Provide the (x, y) coordinate of the cell's center where the given text is located.  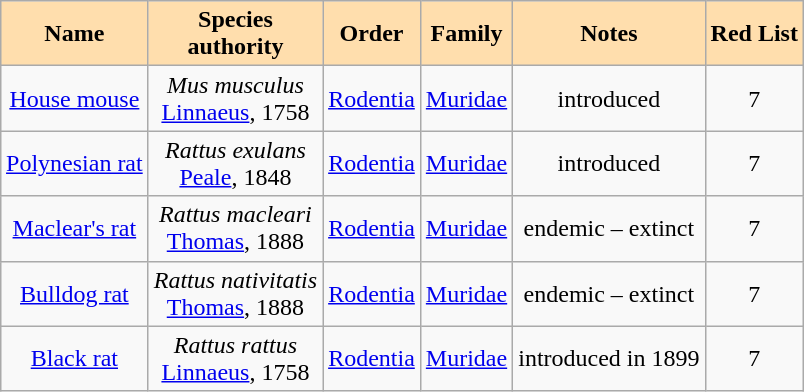
Family (466, 34)
Rattus nativitatisThomas, 1888 (235, 294)
Speciesauthority (235, 34)
Rattus rattusLinnaeus, 1758 (235, 358)
Red List (754, 34)
Black rat (75, 358)
Name (75, 34)
Rattus macleariThomas, 1888 (235, 228)
Order (372, 34)
Rattus exulansPeale, 1848 (235, 164)
House mouse (75, 98)
Maclear's rat (75, 228)
Bulldog rat (75, 294)
introduced in 1899 (609, 358)
Polynesian rat (75, 164)
Notes (609, 34)
Mus musculusLinnaeus, 1758 (235, 98)
